Extract the [x, y] coordinate from the center of the cell holding the provided text.  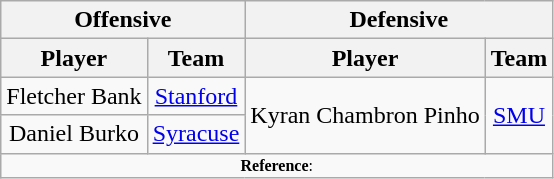
Daniel Burko [74, 134]
Defensive [399, 20]
Stanford [196, 96]
Kyran Chambron Pinho [365, 115]
Offensive [123, 20]
SMU [519, 115]
Fletcher Bank [74, 96]
Reference: [277, 165]
Syracuse [196, 134]
